Extract the (x, y) coordinate from the center of the cell holding the provided text.  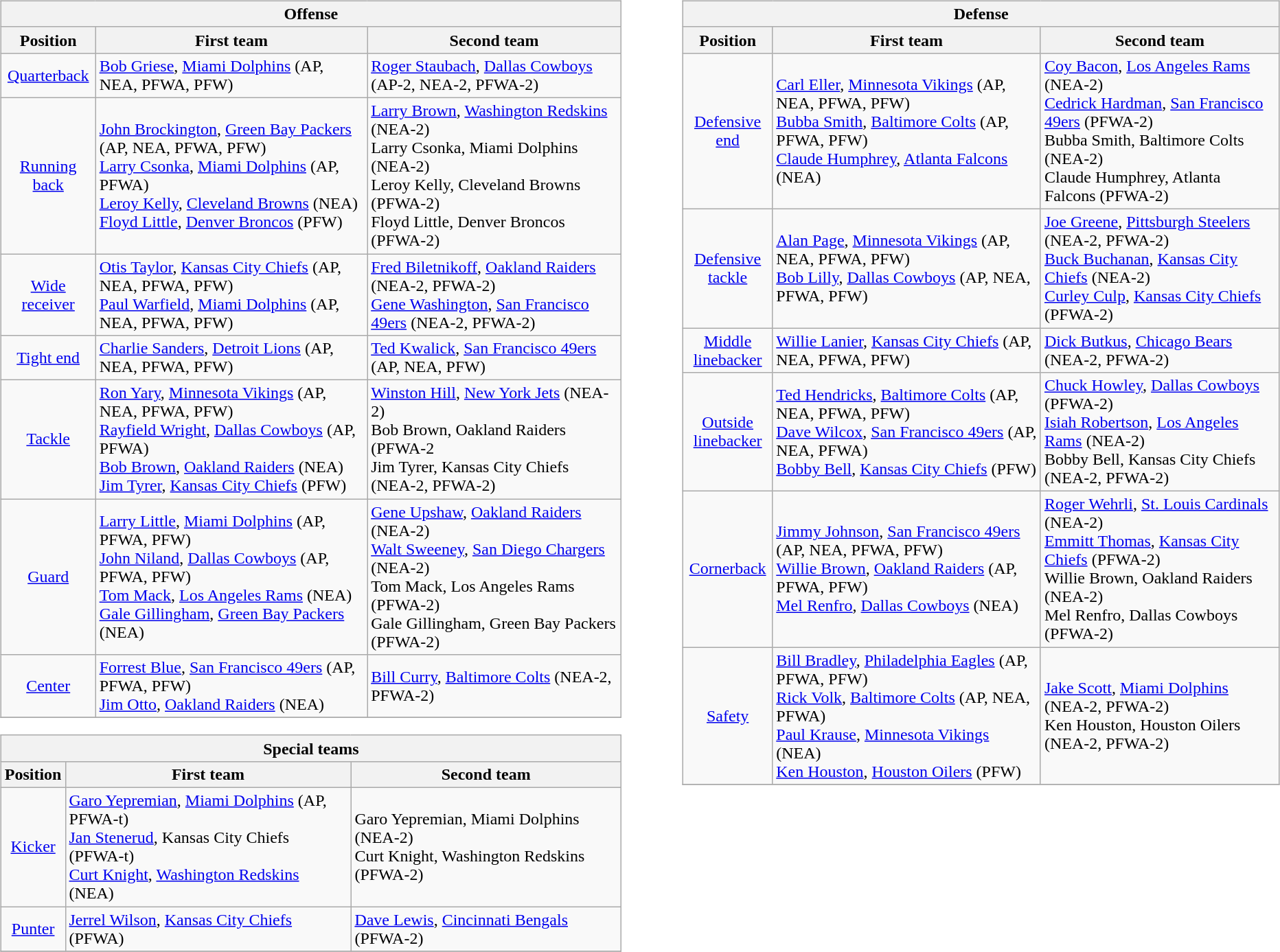
Dick Butkus, Chicago Bears (NEA-2, PFWA-2) (1159, 350)
Defensive end (728, 130)
Cornerback (728, 570)
Joe Greene, Pittsburgh Steelers (NEA-2, PFWA-2) Buck Buchanan, Kansas City Chiefs (NEA-2)Curley Culp, Kansas City Chiefs (PFWA-2) (1159, 268)
Outside linebacker (728, 432)
Wide receiver (48, 295)
Tackle (48, 439)
Guard (48, 577)
Garo Yepremian, Miami Dolphins (NEA-2) Curt Knight, Washington Redskins (PFWA-2) (486, 847)
Dave Lewis, Cincinnati Bengals (PFWA-2) (486, 928)
Tight end (48, 358)
Winston Hill, New York Jets (NEA-2)Bob Brown, Oakland Raiders (PFWA-2Jim Tyrer, Kansas City Chiefs (NEA-2, PFWA-2) (494, 439)
Alan Page, Minnesota Vikings (AP, NEA, PFWA, PFW) Bob Lilly, Dallas Cowboys (AP, NEA, PFWA, PFW) (906, 268)
Defense (981, 14)
Willie Lanier, Kansas City Chiefs (AP, NEA, PFWA, PFW) (906, 350)
Center (48, 686)
Otis Taylor, Kansas City Chiefs (AP, NEA, PFWA, PFW) Paul Warfield, Miami Dolphins (AP, NEA, PFWA, PFW) (231, 295)
Carl Eller, Minnesota Vikings (AP, NEA, PFWA, PFW)Bubba Smith, Baltimore Colts (AP, PFWA, PFW)Claude Humphrey, Atlanta Falcons (NEA) (906, 130)
Jimmy Johnson, San Francisco 49ers (AP, NEA, PFWA, PFW) Willie Brown, Oakland Raiders (AP, PFWA, PFW) Mel Renfro, Dallas Cowboys (NEA) (906, 570)
Garo Yepremian, Miami Dolphins (AP, PFWA-t) Jan Stenerud, Kansas City Chiefs (PFWA-t)Curt Knight, Washington Redskins (NEA) (208, 847)
Charlie Sanders, Detroit Lions (AP, NEA, PFWA, PFW) (231, 358)
Roger Staubach, Dallas Cowboys (AP-2, NEA-2, PFWA-2) (494, 76)
Jerrel Wilson, Kansas City Chiefs (PFWA) (208, 928)
Special teams (310, 748)
Forrest Blue, San Francisco 49ers (AP, PFWA, PFW) Jim Otto, Oakland Raiders (NEA) (231, 686)
Bob Griese, Miami Dolphins (AP, NEA, PFWA, PFW) (231, 76)
Middle linebacker (728, 350)
Defensive tackle (728, 268)
Safety (728, 716)
Chuck Howley, Dallas Cowboys (PFWA-2)Isiah Robertson, Los Angeles Rams (NEA-2)Bobby Bell, Kansas City Chiefs (NEA-2, PFWA-2) (1159, 432)
Quarterback (48, 76)
Jake Scott, Miami Dolphins (NEA-2, PFWA-2) Ken Houston, Houston Oilers (NEA-2, PFWA-2) (1159, 716)
Ted Kwalick, San Francisco 49ers (AP, NEA, PFW) (494, 358)
Fred Biletnikoff, Oakland Raiders (NEA-2, PFWA-2)Gene Washington, San Francisco 49ers (NEA-2, PFWA-2) (494, 295)
Kicker (33, 847)
Bill Curry, Baltimore Colts (NEA-2, PFWA-2) (494, 686)
Ted Hendricks, Baltimore Colts (AP, NEA, PFWA, PFW)Dave Wilcox, San Francisco 49ers (AP, NEA, PFWA)Bobby Bell, Kansas City Chiefs (PFW) (906, 432)
Running back (48, 176)
Punter (33, 928)
Offense (310, 14)
